Return the (x, y) coordinate for the center point of the cell that contains the specified text.  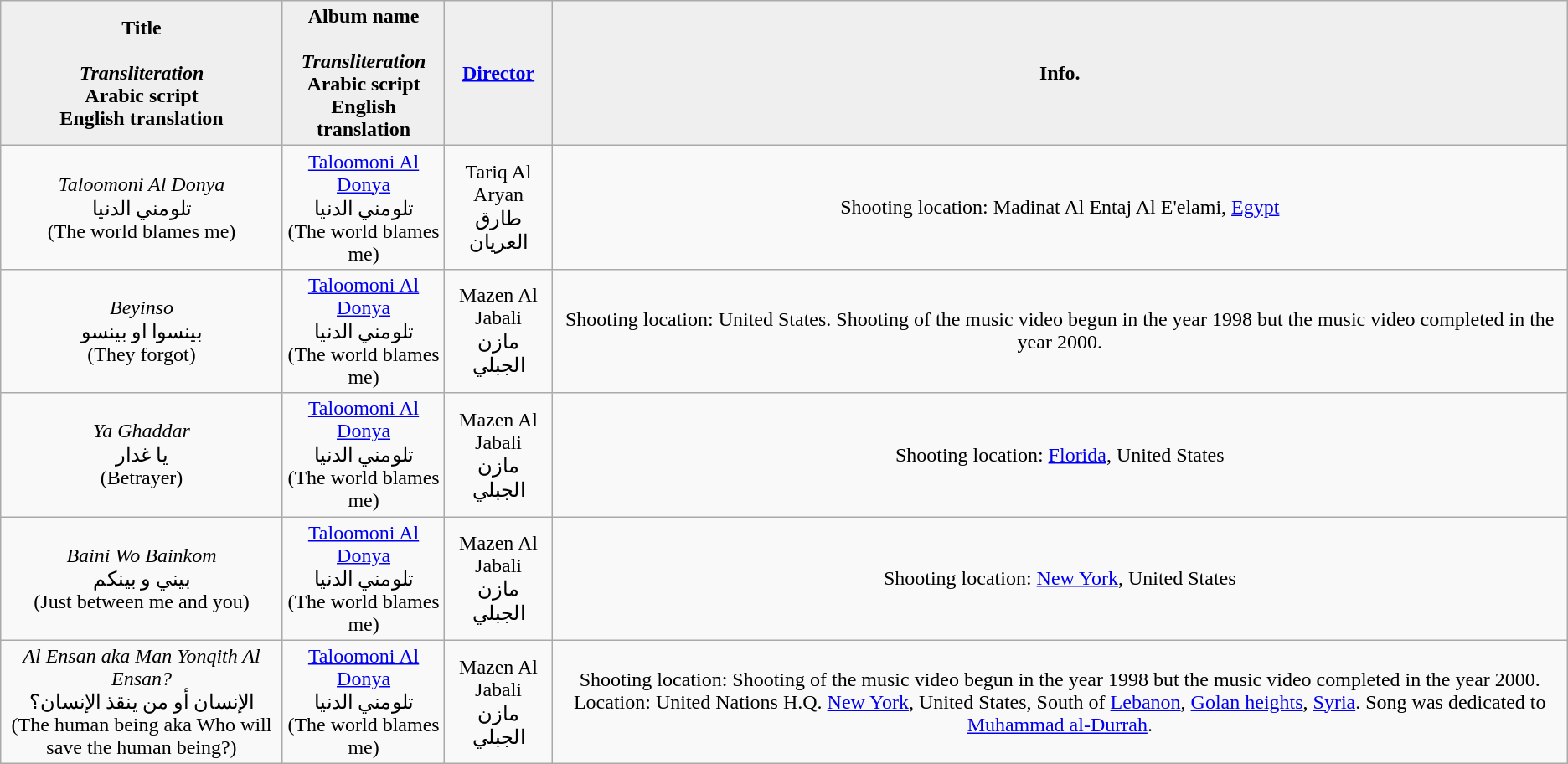
Beyinsoبينسوا او بينسو(They forgot) (142, 331)
Shooting location: Madinat Al Entaj Al E'elami, Egypt (1060, 208)
Tariq Al Aryanطارق العريان (498, 208)
Shooting location: United States. Shooting of the music video begun in the year 1998 but the music video completed in the year 2000. (1060, 331)
Al Ensan aka Man Yonqith Al Ensan?الإنسان أو من ينقذ الإنسان؟(The human being aka Who will save the human being?) (142, 702)
TitleTransliterationArabic scriptEnglish translation (142, 74)
Baini Wo Bainkomبيني و بينكم(Just between me and you) (142, 578)
Shooting location: New York, United States (1060, 578)
Album nameTransliterationArabic scriptEnglish translation (364, 74)
Info. (1060, 74)
Director (498, 74)
Ya Ghaddarيا غدار(Betrayer) (142, 455)
Shooting location: Florida, United States (1060, 455)
